For the text-containing cell, return its midpoint in (X, Y) coordinate format. 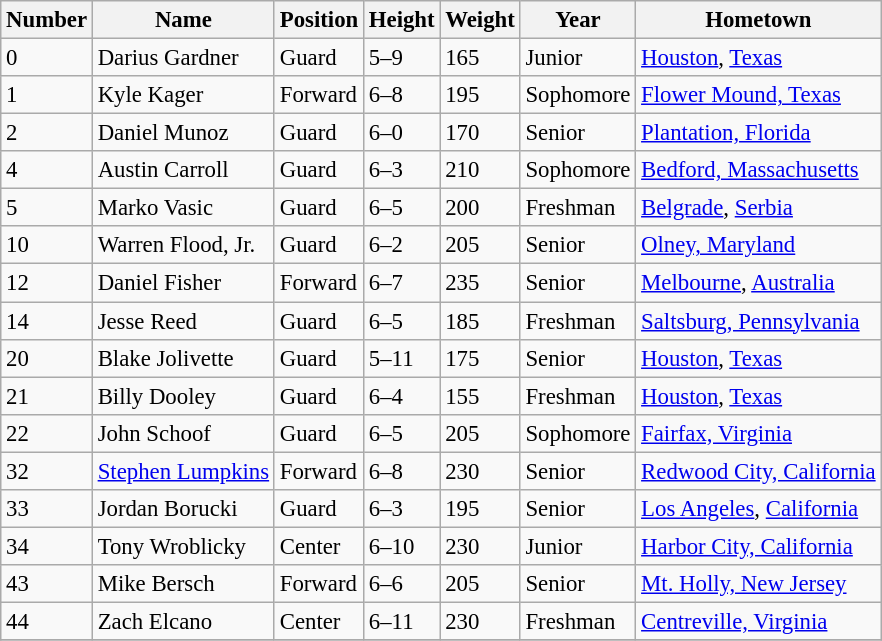
32 (47, 471)
Mike Bersch (183, 584)
165 (480, 58)
5 (47, 208)
200 (480, 208)
Billy Dooley (183, 396)
6–10 (402, 546)
Blake Jolivette (183, 358)
6–7 (402, 283)
43 (47, 584)
Daniel Fisher (183, 283)
5–9 (402, 58)
185 (480, 321)
6–0 (402, 133)
Weight (480, 20)
0 (47, 58)
6–6 (402, 584)
Darius Gardner (183, 58)
6–4 (402, 396)
Zach Elcano (183, 621)
Plantation, Florida (758, 133)
210 (480, 170)
170 (480, 133)
Los Angeles, California (758, 509)
34 (47, 546)
Austin Carroll (183, 170)
Jesse Reed (183, 321)
22 (47, 433)
Centreville, Virginia (758, 621)
John Schoof (183, 433)
155 (480, 396)
Tony Wroblicky (183, 546)
44 (47, 621)
10 (47, 245)
Belgrade, Serbia (758, 208)
Harbor City, California (758, 546)
20 (47, 358)
2 (47, 133)
Olney, Maryland (758, 245)
Name (183, 20)
6–11 (402, 621)
Year (578, 20)
Saltsburg, Pennsylvania (758, 321)
235 (480, 283)
21 (47, 396)
Hometown (758, 20)
1 (47, 95)
14 (47, 321)
4 (47, 170)
Fairfax, Virginia (758, 433)
Daniel Munoz (183, 133)
Number (47, 20)
Redwood City, California (758, 471)
Height (402, 20)
Jordan Borucki (183, 509)
Flower Mound, Texas (758, 95)
Bedford, Massachusetts (758, 170)
Melbourne, Australia (758, 283)
Kyle Kager (183, 95)
Marko Vasic (183, 208)
Warren Flood, Jr. (183, 245)
Position (318, 20)
12 (47, 283)
Mt. Holly, New Jersey (758, 584)
33 (47, 509)
5–11 (402, 358)
Stephen Lumpkins (183, 471)
6–2 (402, 245)
175 (480, 358)
